Locate the cell with the specified text and output its (X, Y) center coordinate. 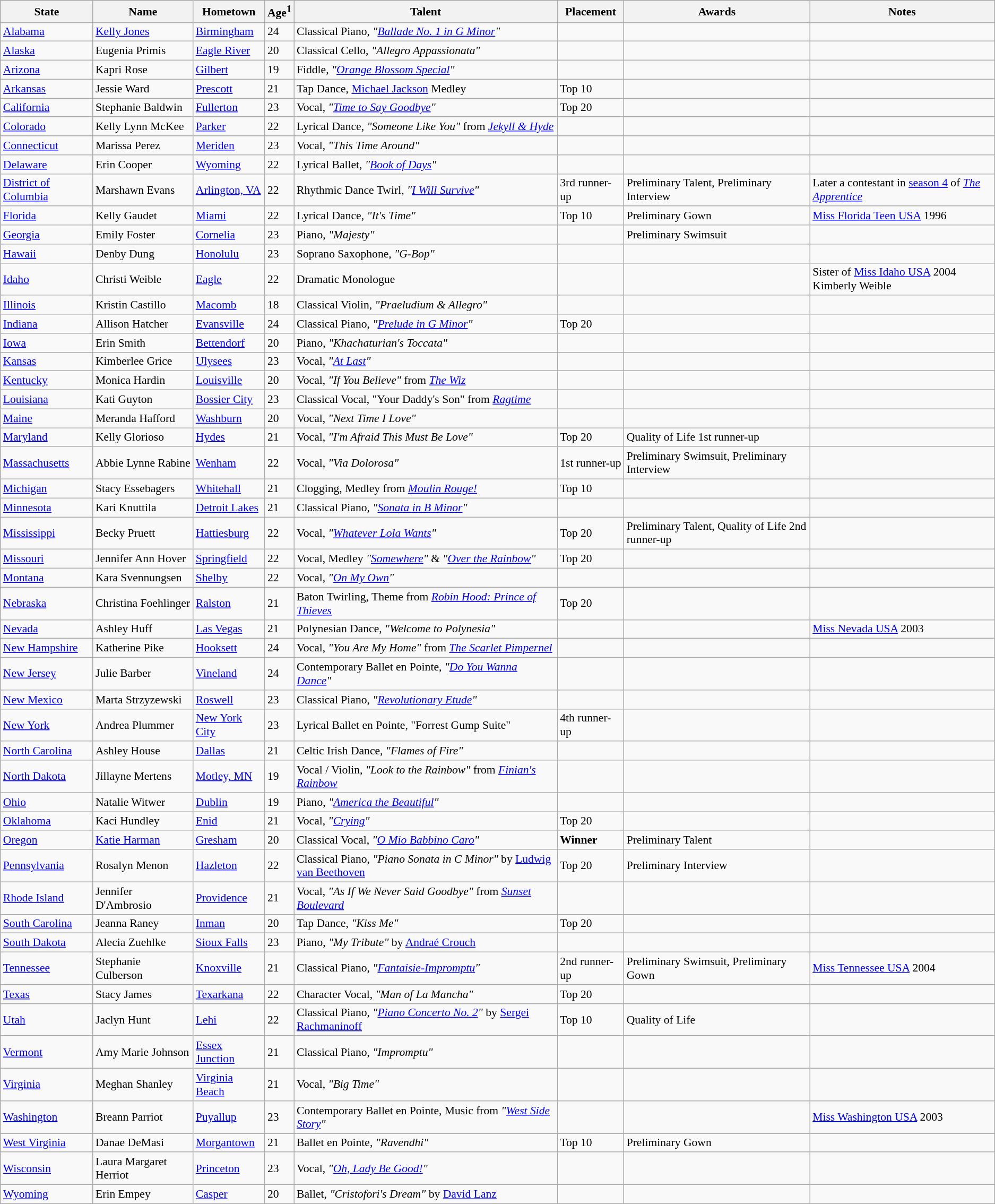
California (47, 108)
Wisconsin (47, 1169)
Ralston (229, 603)
Vocal / Violin, "Look to the Rainbow" from Finian's Rainbow (426, 776)
Jeanna Raney (143, 924)
Quality of Life (717, 1019)
Erin Empey (143, 1194)
Winner (590, 840)
Eugenia Primis (143, 51)
18 (279, 305)
Christina Foehlinger (143, 603)
Gresham (229, 840)
North Dakota (47, 776)
Las Vegas (229, 629)
Kelly Glorioso (143, 437)
Tennessee (47, 968)
Piano, "Majesty" (426, 235)
Meriden (229, 145)
Hattiesburg (229, 533)
Mississippi (47, 533)
Indiana (47, 324)
Dublin (229, 802)
New York City (229, 725)
Julie Barber (143, 674)
Idaho (47, 279)
Vocal, "Big Time" (426, 1085)
Contemporary Ballet en Pointe, "Do You Wanna Dance" (426, 674)
Clogging, Medley from Moulin Rouge! (426, 489)
Honolulu (229, 254)
Piano, "Khachaturian's Toccata" (426, 343)
Gilbert (229, 70)
Laura Margaret Herriot (143, 1169)
Dramatic Monologue (426, 279)
Stacy James (143, 994)
Georgia (47, 235)
Parker (229, 127)
Puyallup (229, 1117)
Placement (590, 12)
Miss Washington USA 2003 (902, 1117)
Erin Cooper (143, 165)
Monica Hardin (143, 381)
Emily Foster (143, 235)
Louisiana (47, 400)
North Carolina (47, 751)
Name (143, 12)
Alecia Zuehlke (143, 943)
Colorado (47, 127)
Knoxville (229, 968)
Vocal, "You Are My Home" from The Scarlet Pimpernel (426, 648)
Montana (47, 578)
Kari Knuttila (143, 508)
Later a contestant in season 4 of The Apprentice (902, 190)
Vocal, "Crying" (426, 821)
Eagle (229, 279)
Bettendorf (229, 343)
Breann Parriot (143, 1117)
Wenham (229, 463)
Hazleton (229, 865)
Springfield (229, 559)
Celtic Irish Dance, "Flames of Fire" (426, 751)
Providence (229, 898)
Maine (47, 418)
District of Columbia (47, 190)
Jennifer Ann Hover (143, 559)
Classical Violin, "Praeludium & Allegro" (426, 305)
Piano, "America the Beautiful" (426, 802)
Kelly Gaudet (143, 216)
Detroit Lakes (229, 508)
Meghan Shanley (143, 1085)
Utah (47, 1019)
Vocal, "At Last" (426, 362)
Hometown (229, 12)
Vocal, "I'm Afraid This Must Be Love" (426, 437)
Stacy Essebagers (143, 489)
Stephanie Culberson (143, 968)
Vineland (229, 674)
Arizona (47, 70)
Kara Svennungsen (143, 578)
Princeton (229, 1169)
Baton Twirling, Theme from Robin Hood: Prince of Thieves (426, 603)
Soprano Saxophone, "G-Bop" (426, 254)
Classical Piano, "Fantaisie-Impromptu" (426, 968)
Preliminary Talent (717, 840)
Danae DeMasi (143, 1143)
Kelly Lynn McKee (143, 127)
Arkansas (47, 89)
Classical Piano, "Revolutionary Etude" (426, 700)
Awards (717, 12)
Jessie Ward (143, 89)
Evansville (229, 324)
3rd runner-up (590, 190)
New Mexico (47, 700)
Contemporary Ballet en Pointe, Music from "West Side Story" (426, 1117)
Roswell (229, 700)
Miami (229, 216)
Ballet en Pointe, "Ravendhi" (426, 1143)
Classical Piano, "Piano Concerto No. 2" by Sergei Rachmaninoff (426, 1019)
Polynesian Dance, "Welcome to Polynesia" (426, 629)
Ohio (47, 802)
Vocal, "Oh, Lady Be Good!" (426, 1169)
Tap Dance, "Kiss Me" (426, 924)
Kimberlee Grice (143, 362)
Jillayne Mertens (143, 776)
Hawaii (47, 254)
Age1 (279, 12)
Texas (47, 994)
Lyrical Dance, "It's Time" (426, 216)
Illinois (47, 305)
Becky Pruett (143, 533)
Casper (229, 1194)
Erin Smith (143, 343)
Alabama (47, 32)
Preliminary Talent, Preliminary Interview (717, 190)
Ashley Huff (143, 629)
Vermont (47, 1052)
Preliminary Swimsuit (717, 235)
Morgantown (229, 1143)
Enid (229, 821)
Vocal, "As If We Never Said Goodbye" from Sunset Boulevard (426, 898)
Classical Piano, "Sonata in B Minor" (426, 508)
Washington (47, 1117)
Meranda Hafford (143, 418)
Marta Strzyzewski (143, 700)
Denby Dung (143, 254)
Ballet, "Cristofori's Dream" by David Lanz (426, 1194)
Vocal, "Via Dolorosa" (426, 463)
Jennifer D'Ambrosio (143, 898)
Alaska (47, 51)
Inman (229, 924)
Kati Guyton (143, 400)
New Hampshire (47, 648)
Quality of Life 1st runner-up (717, 437)
Eagle River (229, 51)
Minnesota (47, 508)
Preliminary Talent, Quality of Life 2nd runner-up (717, 533)
Birmingham (229, 32)
Cornelia (229, 235)
Allison Hatcher (143, 324)
Talent (426, 12)
Texarkana (229, 994)
1st runner-up (590, 463)
Classical Piano, "Prelude in G Minor" (426, 324)
Sister of Miss Idaho USA 2004 Kimberly Weible (902, 279)
Prescott (229, 89)
Preliminary Swimsuit, Preliminary Gown (717, 968)
Vocal, "Whatever Lola Wants" (426, 533)
Abbie Lynne Rabine (143, 463)
Iowa (47, 343)
Vocal, "If You Believe" from The Wiz (426, 381)
Arlington, VA (229, 190)
Tap Dance, Michael Jackson Medley (426, 89)
Notes (902, 12)
Essex Junction (229, 1052)
Vocal, "On My Own" (426, 578)
4th runner-up (590, 725)
Vocal, "Next Time I Love" (426, 418)
Nevada (47, 629)
Lyrical Ballet en Pointe, "Forrest Gump Suite" (426, 725)
Miss Tennessee USA 2004 (902, 968)
Fiddle, "Orange Blossom Special" (426, 70)
Classical Vocal, "Your Daddy's Son" from Ragtime (426, 400)
New Jersey (47, 674)
Classical Piano, "Piano Sonata in C Minor" by Ludwig van Beethoven (426, 865)
Andrea Plummer (143, 725)
Oklahoma (47, 821)
Kansas (47, 362)
Kaci Hundley (143, 821)
New York (47, 725)
Macomb (229, 305)
Delaware (47, 165)
Ashley House (143, 751)
Motley, MN (229, 776)
Connecticut (47, 145)
Preliminary Swimsuit, Preliminary Interview (717, 463)
Washburn (229, 418)
Natalie Witwer (143, 802)
Maryland (47, 437)
Kentucky (47, 381)
Preliminary Interview (717, 865)
Rosalyn Menon (143, 865)
Massachusetts (47, 463)
Marshawn Evans (143, 190)
Louisville (229, 381)
Vocal, "Time to Say Goodbye" (426, 108)
Classical Vocal, "O Mio Babbino Caro" (426, 840)
Florida (47, 216)
Nebraska (47, 603)
Character Vocal, "Man of La Mancha" (426, 994)
Marissa Perez (143, 145)
Jaclyn Hunt (143, 1019)
Classical Piano, "Impromptu" (426, 1052)
Virginia Beach (229, 1085)
Missouri (47, 559)
Ulysees (229, 362)
Whitehall (229, 489)
Fullerton (229, 108)
Amy Marie Johnson (143, 1052)
Lyrical Ballet, "Book of Days" (426, 165)
Lyrical Dance, "Someone Like You" from Jekyll & Hyde (426, 127)
2nd runner-up (590, 968)
Hydes (229, 437)
Katherine Pike (143, 648)
Sioux Falls (229, 943)
Miss Nevada USA 2003 (902, 629)
Virginia (47, 1085)
Oregon (47, 840)
Katie Harman (143, 840)
Classical Piano, "Ballade No. 1 in G Minor" (426, 32)
Shelby (229, 578)
Piano, "My Tribute" by Andraé Crouch (426, 943)
Michigan (47, 489)
Hooksett (229, 648)
Miss Florida Teen USA 1996 (902, 216)
Kristin Castillo (143, 305)
Kapri Rose (143, 70)
Rhode Island (47, 898)
State (47, 12)
Bossier City (229, 400)
Rhythmic Dance Twirl, "I Will Survive" (426, 190)
Lehi (229, 1019)
Classical Cello, "Allegro Appassionata" (426, 51)
Dallas (229, 751)
Christi Weible (143, 279)
Kelly Jones (143, 32)
South Carolina (47, 924)
South Dakota (47, 943)
Vocal, "This Time Around" (426, 145)
West Virginia (47, 1143)
Pennsylvania (47, 865)
Vocal, Medley "Somewhere" & "Over the Rainbow" (426, 559)
Stephanie Baldwin (143, 108)
